Provide the (X, Y) coordinate of the cell's center where the given text is located.  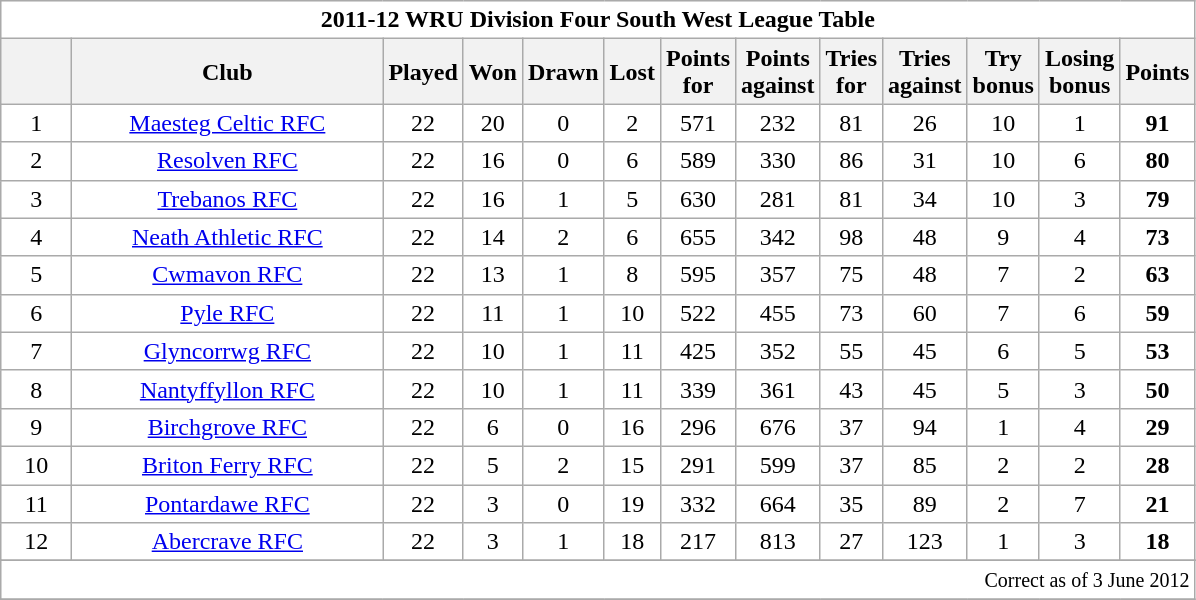
352 (778, 351)
217 (698, 542)
339 (698, 389)
664 (778, 503)
655 (698, 237)
330 (778, 161)
Points (1158, 72)
813 (778, 542)
86 (852, 161)
12 (36, 542)
Abercrave RFC (228, 542)
Resolven RFC (228, 161)
Lost (632, 72)
332 (698, 503)
63 (1158, 275)
Tries for (852, 72)
21 (1158, 503)
75 (852, 275)
Birchgrove RFC (228, 427)
27 (852, 542)
Tries against (925, 72)
571 (698, 123)
Briton Ferry RFC (228, 465)
232 (778, 123)
361 (778, 389)
79 (1158, 199)
425 (698, 351)
Pontardawe RFC (228, 503)
94 (925, 427)
589 (698, 161)
Maesteg Celtic RFC (228, 123)
296 (698, 427)
43 (852, 389)
50 (1158, 389)
19 (632, 503)
80 (1158, 161)
13 (492, 275)
59 (1158, 313)
89 (925, 503)
123 (925, 542)
Trebanos RFC (228, 199)
Losing bonus (1079, 72)
Drawn (563, 72)
98 (852, 237)
Won (492, 72)
60 (925, 313)
29 (1158, 427)
31 (925, 161)
522 (698, 313)
Cwmavon RFC (228, 275)
676 (778, 427)
Points against (778, 72)
Correct as of 3 June 2012 (598, 580)
34 (925, 199)
599 (778, 465)
85 (925, 465)
2011-12 WRU Division Four South West League Table (598, 20)
291 (698, 465)
53 (1158, 351)
630 (698, 199)
Nantyffyllon RFC (228, 389)
15 (632, 465)
357 (778, 275)
55 (852, 351)
35 (852, 503)
28 (1158, 465)
Club (228, 72)
Played (423, 72)
26 (925, 123)
91 (1158, 123)
455 (778, 313)
Glyncorrwg RFC (228, 351)
595 (698, 275)
Points for (698, 72)
Neath Athletic RFC (228, 237)
14 (492, 237)
Pyle RFC (228, 313)
Try bonus (1003, 72)
342 (778, 237)
281 (778, 199)
20 (492, 123)
